Detect which cell encompasses the target text, then output its (X, Y) center coordinate. 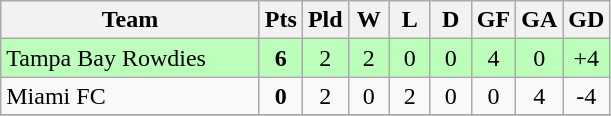
W (368, 20)
Team (130, 20)
GF (493, 20)
GA (540, 20)
Tampa Bay Rowdies (130, 58)
6 (280, 58)
-4 (586, 96)
Pts (280, 20)
L (410, 20)
GD (586, 20)
Pld (325, 20)
+4 (586, 58)
Miami FC (130, 96)
D (450, 20)
